Locate the cell with the specified text and output its (X, Y) center coordinate. 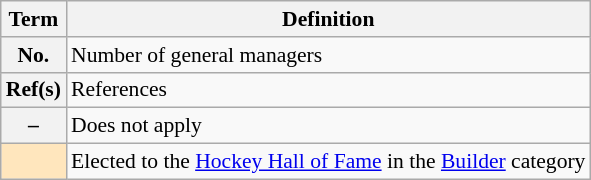
Ref(s) (34, 90)
Elected to the Hockey Hall of Fame in the Builder category (328, 162)
Definition (328, 19)
– (34, 126)
No. (34, 55)
Number of general managers (328, 55)
Does not apply (328, 126)
Term (34, 19)
References (328, 90)
